Return (x, y) of the center of cell containing provided text 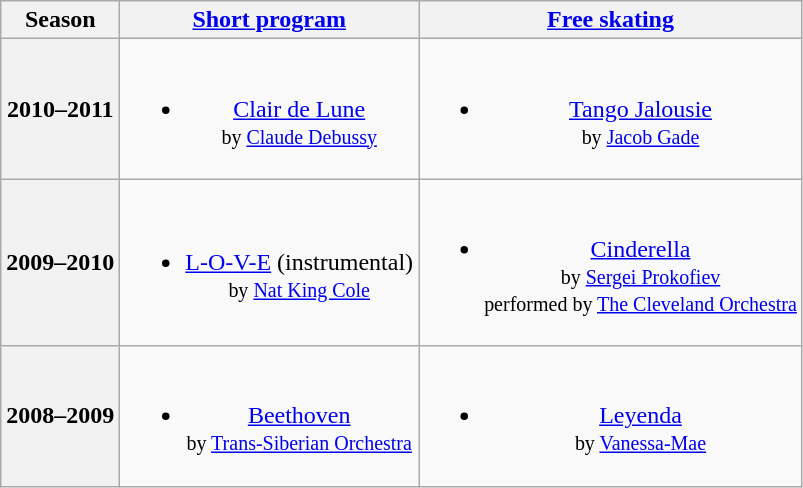
2008–2009 (60, 416)
2009–2010 (60, 262)
2010–2011 (60, 109)
Tango Jalousie by Jacob Gade (611, 109)
Short program (270, 20)
Leyenda by Vanessa-Mae (611, 416)
Cinderella by Sergei Prokofiev performed by The Cleveland Orchestra (611, 262)
L-O-V-E (instrumental) by Nat King Cole (270, 262)
Clair de Lune by Claude Debussy (270, 109)
Free skating (611, 20)
Season (60, 20)
Beethoven by Trans-Siberian Orchestra (270, 416)
